Scan for the cell matching the given text and deliver its (x, y) coordinate at center. 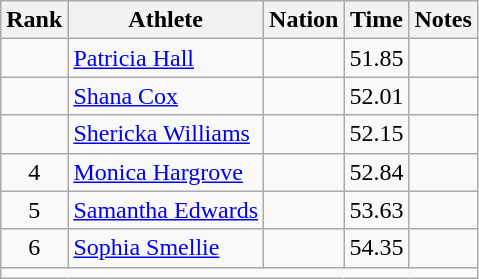
53.63 (376, 210)
51.85 (376, 58)
Notes (443, 20)
52.15 (376, 134)
Sophia Smellie (166, 248)
Shana Cox (166, 96)
Time (376, 20)
Shericka Williams (166, 134)
Athlete (166, 20)
Monica Hargrove (166, 172)
Patricia Hall (166, 58)
Samantha Edwards (166, 210)
52.84 (376, 172)
52.01 (376, 96)
6 (34, 248)
5 (34, 210)
54.35 (376, 248)
Rank (34, 20)
Nation (304, 20)
4 (34, 172)
